Locate the cell with the specified text and output its [x, y] center coordinate. 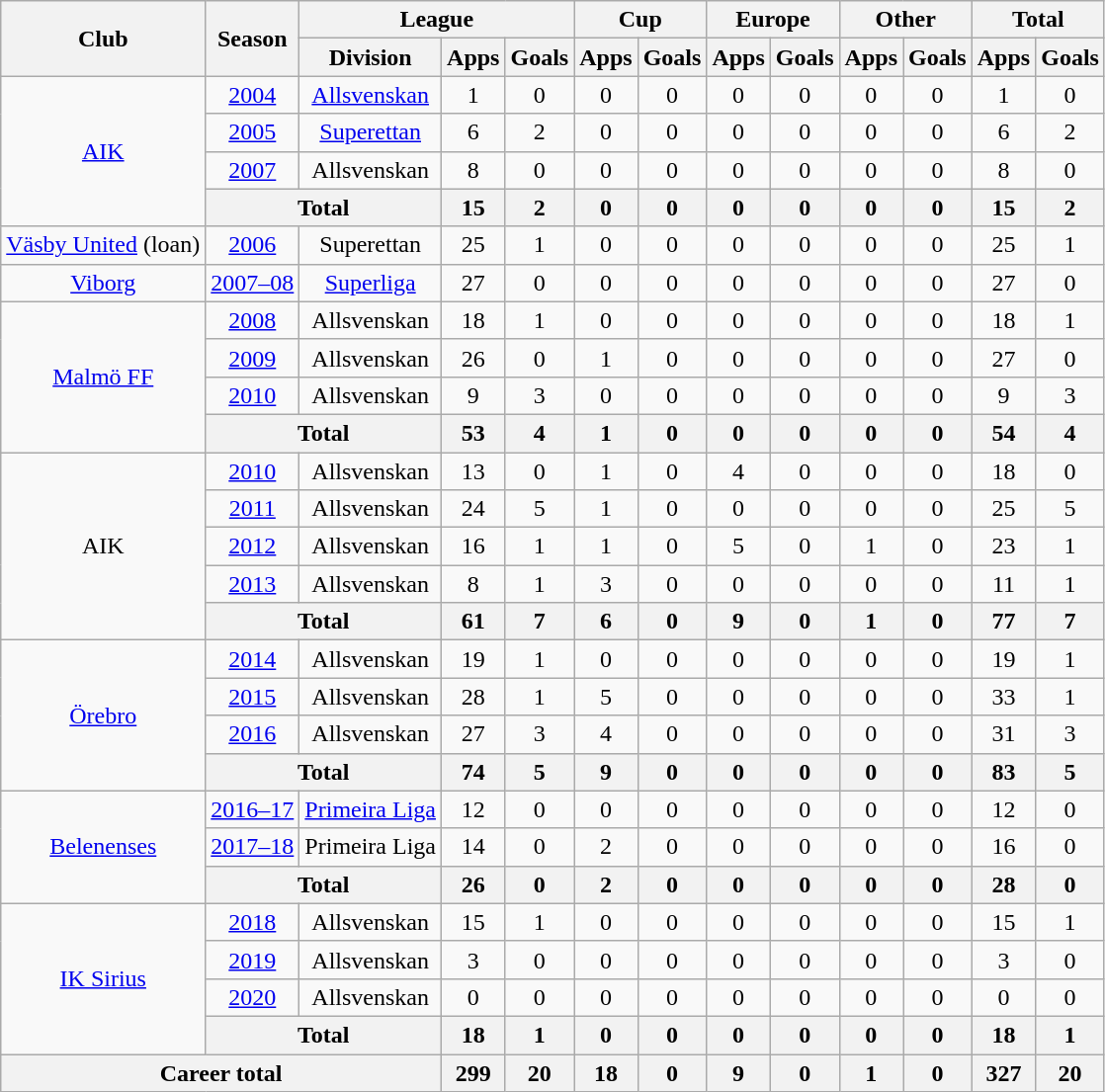
Superliga [371, 283]
2016–17 [253, 809]
2013 [253, 584]
13 [473, 471]
IK Sirius [103, 978]
Belenenses [103, 847]
2017–18 [253, 847]
2004 [253, 95]
Other [905, 20]
Cup [640, 20]
33 [1003, 697]
2019 [253, 960]
2006 [253, 245]
Club [103, 39]
Örebro [103, 715]
Season [253, 39]
Career total [221, 1072]
77 [1003, 622]
54 [1003, 433]
74 [473, 772]
Viborg [103, 283]
14 [473, 847]
2007 [253, 170]
327 [1003, 1072]
2016 [253, 734]
53 [473, 433]
2018 [253, 922]
2020 [253, 997]
Malmö FF [103, 377]
61 [473, 622]
23 [1003, 546]
Division [371, 57]
2005 [253, 132]
2007–08 [253, 283]
83 [1003, 772]
League [437, 20]
11 [1003, 584]
2012 [253, 546]
Europe [773, 20]
2011 [253, 509]
Väsby United (loan) [103, 245]
24 [473, 509]
2015 [253, 697]
2014 [253, 659]
2009 [253, 358]
299 [473, 1072]
31 [1003, 734]
2008 [253, 320]
